Return the [x, y] coordinate for the center point of the cell that contains the specified text.  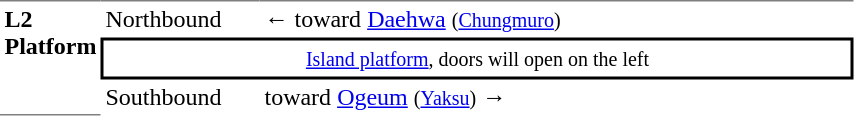
toward Ogeum (Yaksu) → [557, 98]
Island platform, doors will open on the left [478, 59]
← toward Daehwa (Chungmuro) [557, 19]
Northbound [180, 19]
L2Platform [50, 58]
Southbound [180, 98]
